Search for the cell housing the specified text and yield its [X, Y] center coordinate. 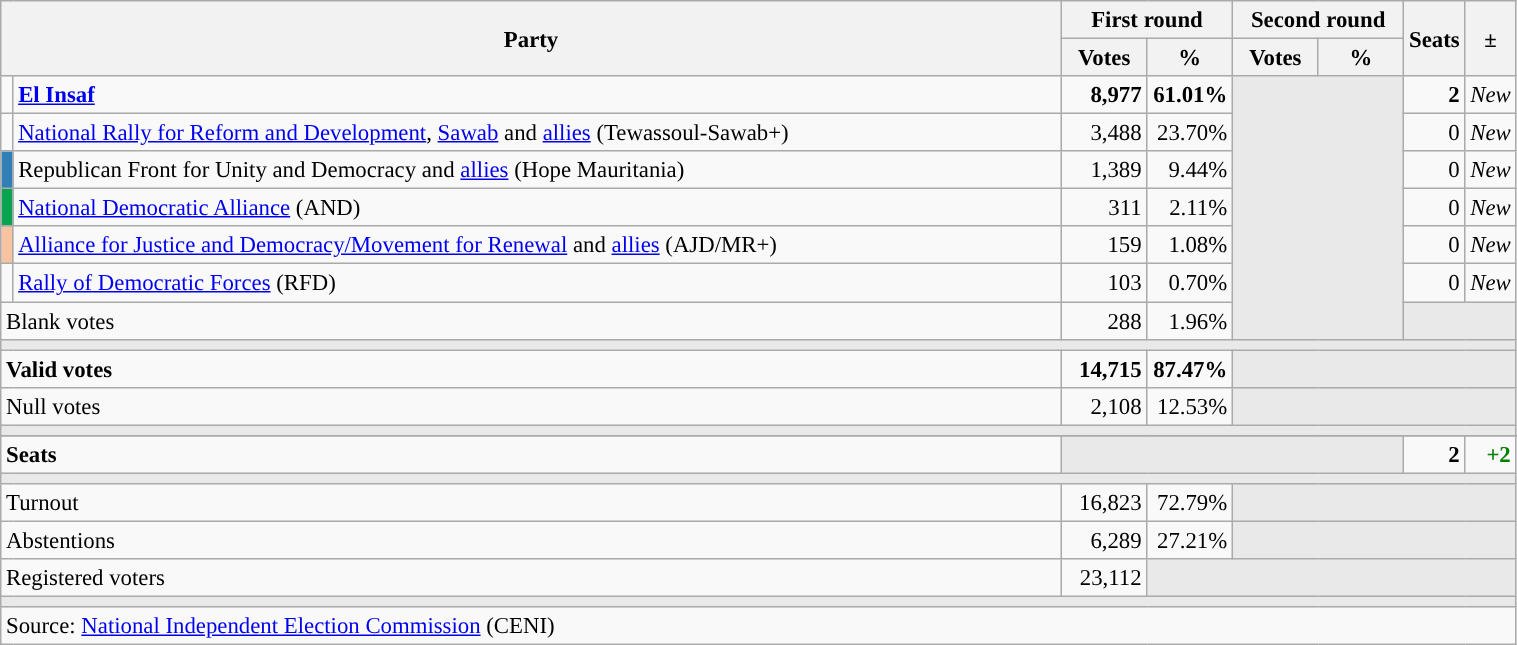
El Insaf [537, 95]
Abstentions [532, 540]
Blank votes [532, 321]
23,112 [1104, 578]
0.70% [1190, 283]
2,108 [1104, 406]
Republican Front for Unity and Democracy and allies (Hope Mauritania) [537, 170]
61.01% [1190, 95]
14,715 [1104, 369]
Null votes [532, 406]
± [1490, 38]
16,823 [1104, 503]
1.96% [1190, 321]
Party [532, 38]
159 [1104, 245]
12.53% [1190, 406]
288 [1104, 321]
+2 [1490, 455]
First round [1146, 20]
9.44% [1190, 170]
Registered voters [532, 578]
National Rally for Reform and Development, Sawab and allies (Tewassoul-Sawab+) [537, 133]
Turnout [532, 503]
3,488 [1104, 133]
103 [1104, 283]
1.08% [1190, 245]
Second round [1318, 20]
Valid votes [532, 369]
Rally of Democratic Forces (RFD) [537, 283]
1,389 [1104, 170]
6,289 [1104, 540]
72.79% [1190, 503]
2.11% [1190, 208]
87.47% [1190, 369]
Source: National Independent Election Commission (CENI) [758, 626]
311 [1104, 208]
23.70% [1190, 133]
Alliance for Justice and Democracy/Movement for Renewal and allies (AJD/MR+) [537, 245]
National Democratic Alliance (AND) [537, 208]
8,977 [1104, 95]
27.21% [1190, 540]
